Return the [X, Y] coordinate for the center point of the cell that contains the specified text.  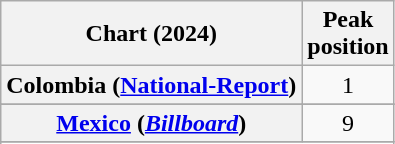
9 [348, 123]
Chart (2024) [152, 34]
Peakposition [348, 34]
1 [348, 85]
Mexico (Billboard) [152, 123]
Colombia (National-Report) [152, 85]
